Return (X, Y) of the center of cell containing provided text 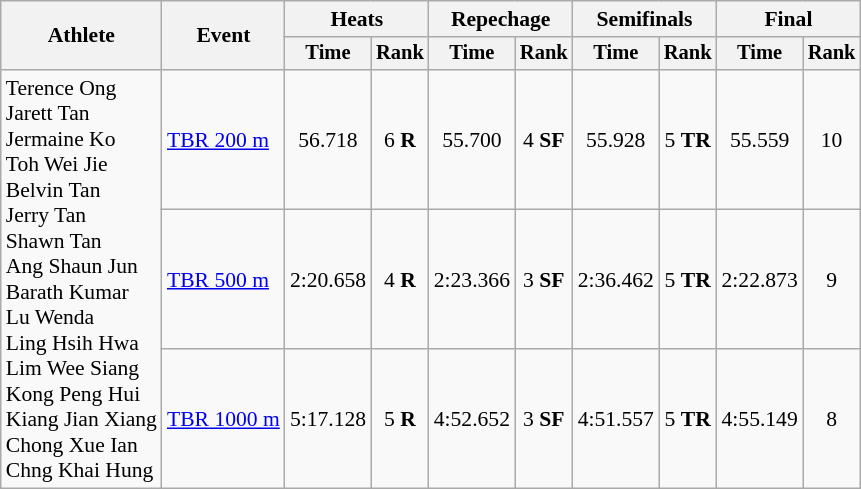
Repechage (501, 19)
2:23.366 (472, 280)
4 SF (544, 140)
9 (832, 280)
TBR 500 m (224, 280)
Semifinals (645, 19)
Final (788, 19)
56.718 (328, 140)
10 (832, 140)
TBR 200 m (224, 140)
Heats (357, 19)
5:17.128 (328, 418)
TBR 1000 m (224, 418)
4:52.652 (472, 418)
4 R (400, 280)
4:51.557 (616, 418)
8 (832, 418)
6 R (400, 140)
2:20.658 (328, 280)
55.928 (616, 140)
4:55.149 (759, 418)
55.700 (472, 140)
2:22.873 (759, 280)
5 R (400, 418)
55.559 (759, 140)
Event (224, 36)
Athlete (82, 36)
2:36.462 (616, 280)
